Search for the cell housing the specified text and yield its (X, Y) center coordinate. 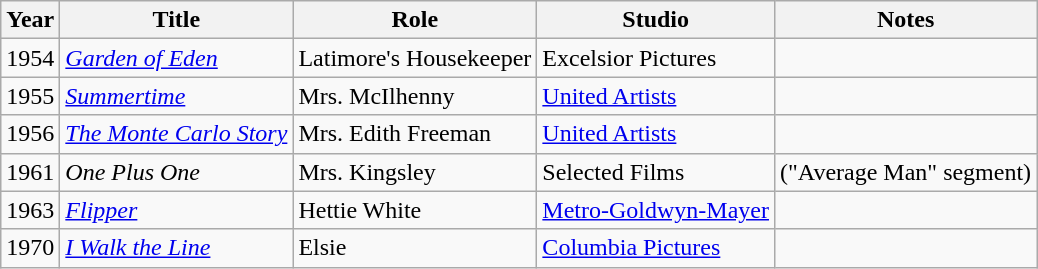
Garden of Eden (176, 58)
1963 (30, 210)
Year (30, 20)
Elsie (415, 248)
1954 (30, 58)
Latimore's Housekeeper (415, 58)
Mrs. Edith Freeman (415, 134)
Notes (906, 20)
Summertime (176, 96)
Role (415, 20)
Mrs. McIlhenny (415, 96)
1970 (30, 248)
I Walk the Line (176, 248)
("Average Man" segment) (906, 172)
One Plus One (176, 172)
Studio (656, 20)
The Monte Carlo Story (176, 134)
Excelsior Pictures (656, 58)
1956 (30, 134)
1961 (30, 172)
Metro-Goldwyn-Mayer (656, 210)
Hettie White (415, 210)
Columbia Pictures (656, 248)
Mrs. Kingsley (415, 172)
Title (176, 20)
1955 (30, 96)
Flipper (176, 210)
Selected Films (656, 172)
